From the cell containing the given text, extract its center point as (X, Y) coordinate. 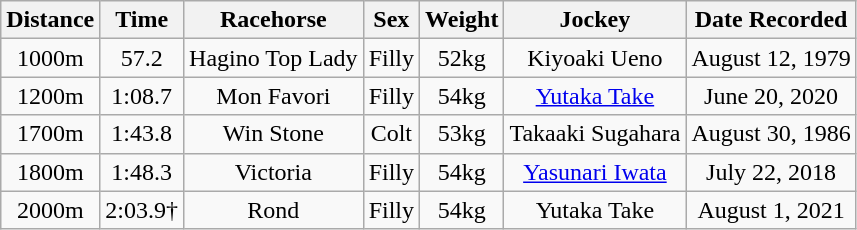
2:03.9† (142, 210)
Sex (391, 20)
July 22, 2018 (771, 172)
Distance (50, 20)
1700m (50, 134)
1200m (50, 96)
June 20, 2020 (771, 96)
August 30, 1986 (771, 134)
Takaaki Sugahara (595, 134)
Date Recorded (771, 20)
1000m (50, 58)
Colt (391, 134)
52kg (462, 58)
Time (142, 20)
1:08.7 (142, 96)
Rond (274, 210)
1:43.8 (142, 134)
Racehorse (274, 20)
57.2 (142, 58)
Yasunari Iwata (595, 172)
Victoria (274, 172)
1:48.3 (142, 172)
Jockey (595, 20)
Hagino Top Lady (274, 58)
Win Stone (274, 134)
August 1, 2021 (771, 210)
2000m (50, 210)
Kiyoaki Ueno (595, 58)
53kg (462, 134)
1800m (50, 172)
Mon Favori (274, 96)
Weight (462, 20)
August 12, 1979 (771, 58)
